Output the [X, Y] coordinate of the center of the cell containing the given text.  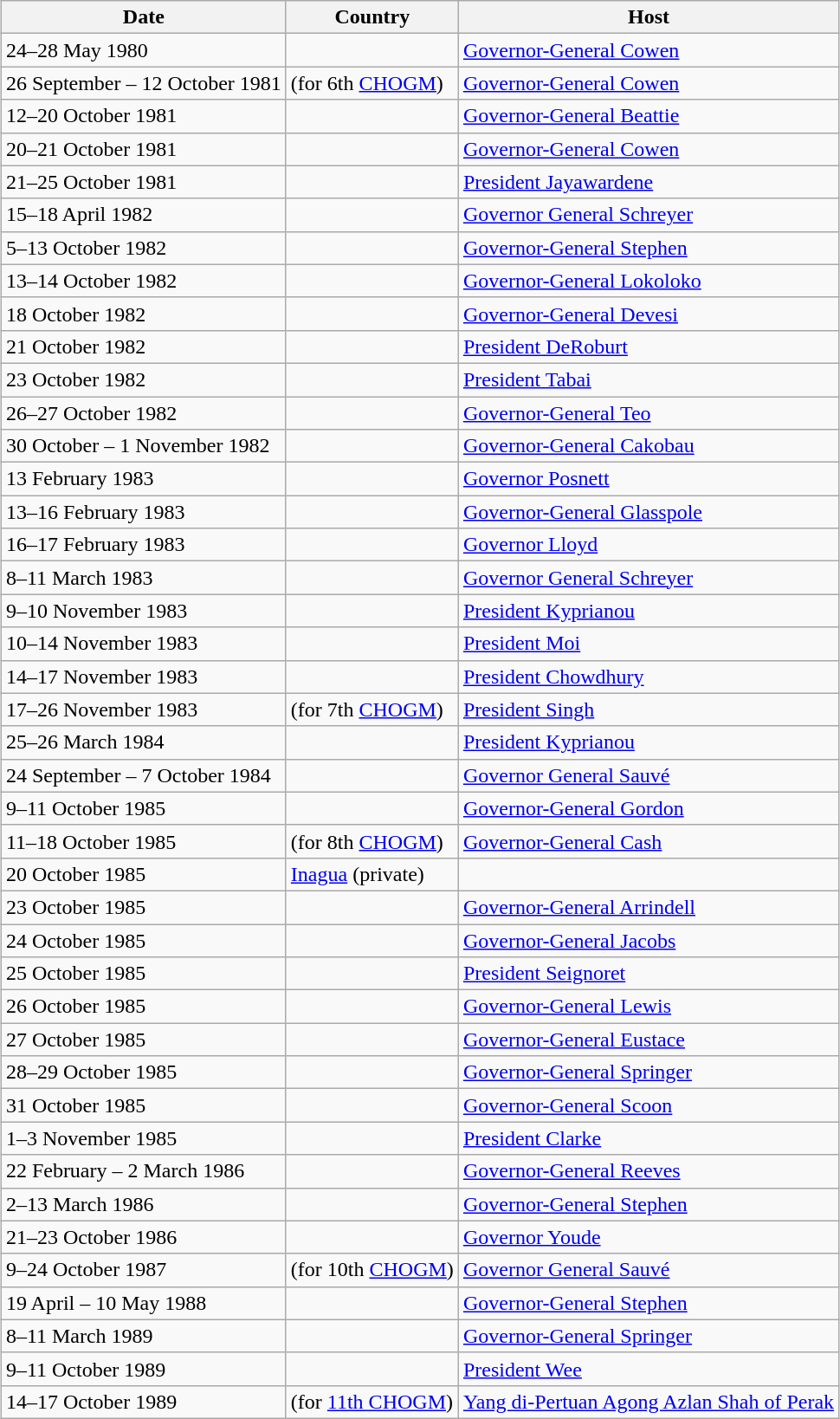
26–27 October 1982 [144, 413]
13–16 February 1983 [144, 512]
1–3 November 1985 [144, 1138]
President Clarke [648, 1138]
16–17 February 1983 [144, 545]
8–11 March 1983 [144, 578]
24 September – 7 October 1984 [144, 775]
12–20 October 1981 [144, 116]
20–21 October 1981 [144, 149]
21–23 October 1986 [144, 1237]
Governor-General Jacobs [648, 940]
President Tabai [648, 379]
21 October 1982 [144, 347]
26 October 1985 [144, 1007]
President Chowdhury [648, 677]
Yang di-Pertuan Agong Azlan Shah of Perak [648, 1402]
(for 10th CHOGM) [372, 1270]
8–11 March 1989 [144, 1336]
Governor Youde [648, 1237]
2–13 March 1986 [144, 1204]
(for 7th CHOGM) [372, 709]
9–24 October 1987 [144, 1270]
26 September – 12 October 1981 [144, 83]
Governor-General Gordon [648, 808]
22 February – 2 March 1986 [144, 1171]
14–17 October 1989 [144, 1402]
28–29 October 1985 [144, 1072]
23 October 1985 [144, 907]
9–10 November 1983 [144, 611]
Host [648, 17]
10–14 November 1983 [144, 644]
Governor-General Cakobau [648, 446]
Governor-General Arrindell [648, 907]
18 October 1982 [144, 314]
Governor-General Eustace [648, 1040]
24–28 May 1980 [144, 50]
Governor-General Scoon [648, 1105]
9–11 October 1989 [144, 1369]
Governor-General Reeves [648, 1171]
21–25 October 1981 [144, 182]
Governor-General Cash [648, 841]
13–14 October 1982 [144, 281]
President Jayawardene [648, 182]
(for 8th CHOGM) [372, 841]
30 October – 1 November 1982 [144, 446]
20 October 1985 [144, 874]
15–18 April 1982 [144, 215]
President DeRoburt [648, 347]
Governor-General Glasspole [648, 512]
Country [372, 17]
President Moi [648, 644]
Governor-General Lokoloko [648, 281]
President Seignoret [648, 974]
Date [144, 17]
25 October 1985 [144, 974]
17–26 November 1983 [144, 709]
25–26 March 1984 [144, 742]
27 October 1985 [144, 1040]
Inagua (private) [372, 874]
31 October 1985 [144, 1105]
Governor-General Beattie [648, 116]
President Wee [648, 1369]
(for 6th CHOGM) [372, 83]
9–11 October 1985 [144, 808]
14–17 November 1983 [144, 677]
President Singh [648, 709]
Governor Posnett [648, 479]
Governor-General Teo [648, 413]
23 October 1982 [144, 379]
(for 11th CHOGM) [372, 1402]
Governor Lloyd [648, 545]
11–18 October 1985 [144, 841]
5–13 October 1982 [144, 248]
24 October 1985 [144, 940]
13 February 1983 [144, 479]
Governor-General Devesi [648, 314]
Governor-General Lewis [648, 1007]
19 April – 10 May 1988 [144, 1303]
